Find where the given text appears and provide that cell's center as [X, Y] coordinate. 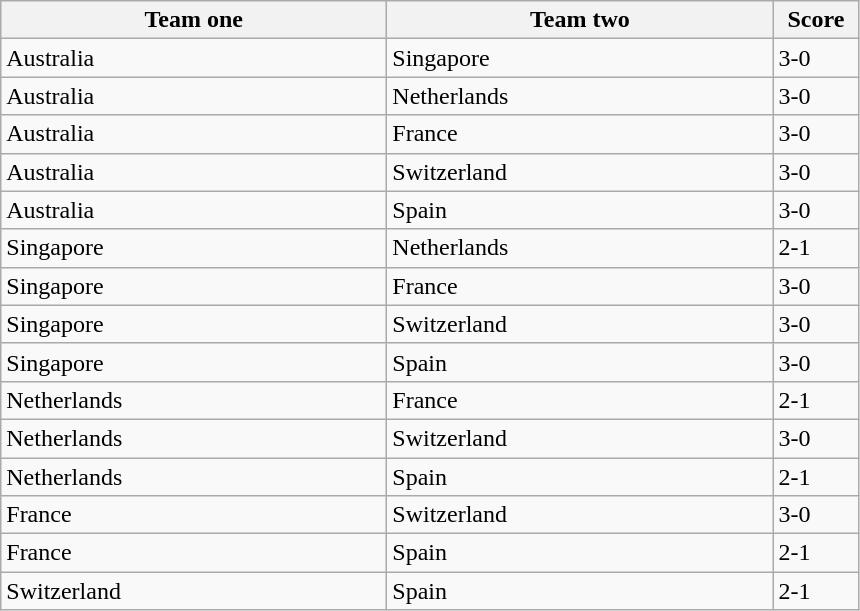
Team two [580, 20]
Team one [194, 20]
Score [816, 20]
